Provide the [X, Y] coordinate of the cell's center where the given text is located.  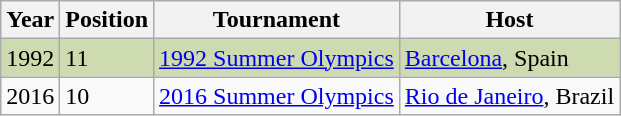
2016 Summer Olympics [277, 96]
Rio de Janeiro, Brazil [509, 96]
2016 [30, 96]
11 [107, 58]
1992 [30, 58]
Barcelona, Spain [509, 58]
Tournament [277, 20]
1992 Summer Olympics [277, 58]
Position [107, 20]
Host [509, 20]
Year [30, 20]
10 [107, 96]
